Output the [X, Y] coordinate of the center of the cell containing the given text.  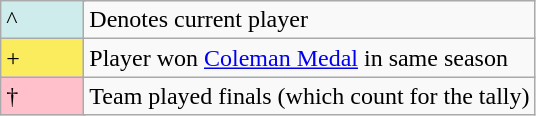
Denotes current player [310, 20]
Team played finals (which count for the tally) [310, 96]
† [42, 96]
Player won Coleman Medal in same season [310, 58]
^ [42, 20]
+ [42, 58]
